For the text-containing cell, return its midpoint in (x, y) coordinate format. 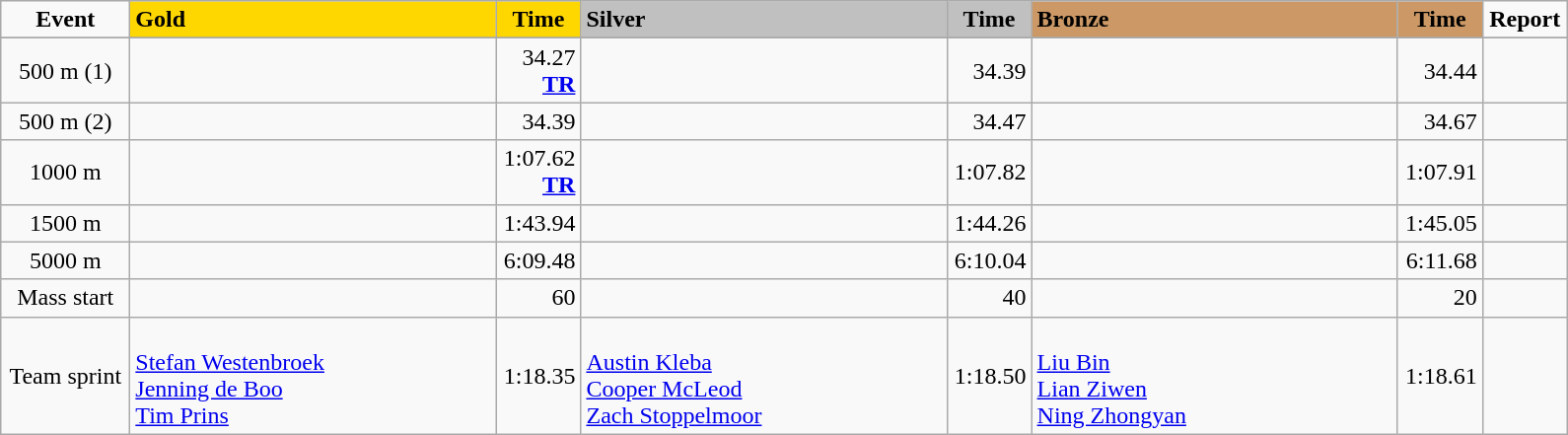
60 (538, 298)
1:43.94 (538, 223)
1500 m (65, 223)
Austin KlebaCooper McLeodZach Stoppelmoor (763, 375)
Gold (314, 20)
6:09.48 (538, 260)
Stefan WestenbroekJenning de BooTim Prins (314, 375)
Report (1525, 20)
20 (1440, 298)
34.67 (1440, 121)
40 (989, 298)
Liu BinLian ZiwenNing Zhongyan (1215, 375)
Bronze (1215, 20)
34.44 (1440, 71)
500 m (1) (65, 71)
34.27TR (538, 71)
1:07.82 (989, 172)
Mass start (65, 298)
500 m (2) (65, 121)
1:18.35 (538, 375)
1:44.26 (989, 223)
1:18.50 (989, 375)
1:07.62TR (538, 172)
6:10.04 (989, 260)
1:07.91 (1440, 172)
1:18.61 (1440, 375)
Event (65, 20)
34.47 (989, 121)
Silver (763, 20)
6:11.68 (1440, 260)
1:45.05 (1440, 223)
1000 m (65, 172)
5000 m (65, 260)
Team sprint (65, 375)
